For the text-containing cell, return its midpoint in [x, y] coordinate format. 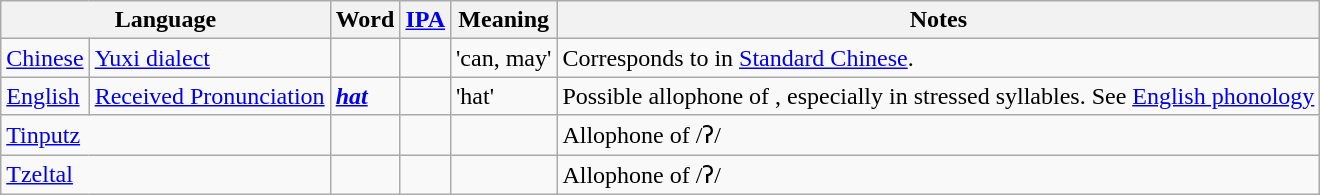
English [45, 96]
'hat' [504, 96]
Tzeltal [166, 174]
Meaning [504, 20]
Chinese [45, 58]
Received Pronunciation [210, 96]
Notes [938, 20]
IPA [426, 20]
Corresponds to in Standard Chinese. [938, 58]
Tinputz [166, 135]
'can, may' [504, 58]
Language [166, 20]
Yuxi dialect [210, 58]
hat [365, 96]
Possible allophone of , especially in stressed syllables. See English phonology [938, 96]
Word [365, 20]
